Provide the [X, Y] coordinate of the cell's center where the given text is located.  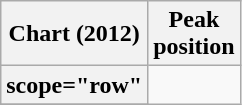
Chart (2012) [74, 34]
Peakposition [194, 34]
scope="row" [74, 85]
